Return (x, y) of the center of cell containing provided text 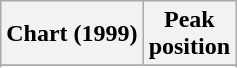
Chart (1999) (72, 34)
Peakposition (189, 34)
